Search for the cell housing the specified text and yield its (x, y) center coordinate. 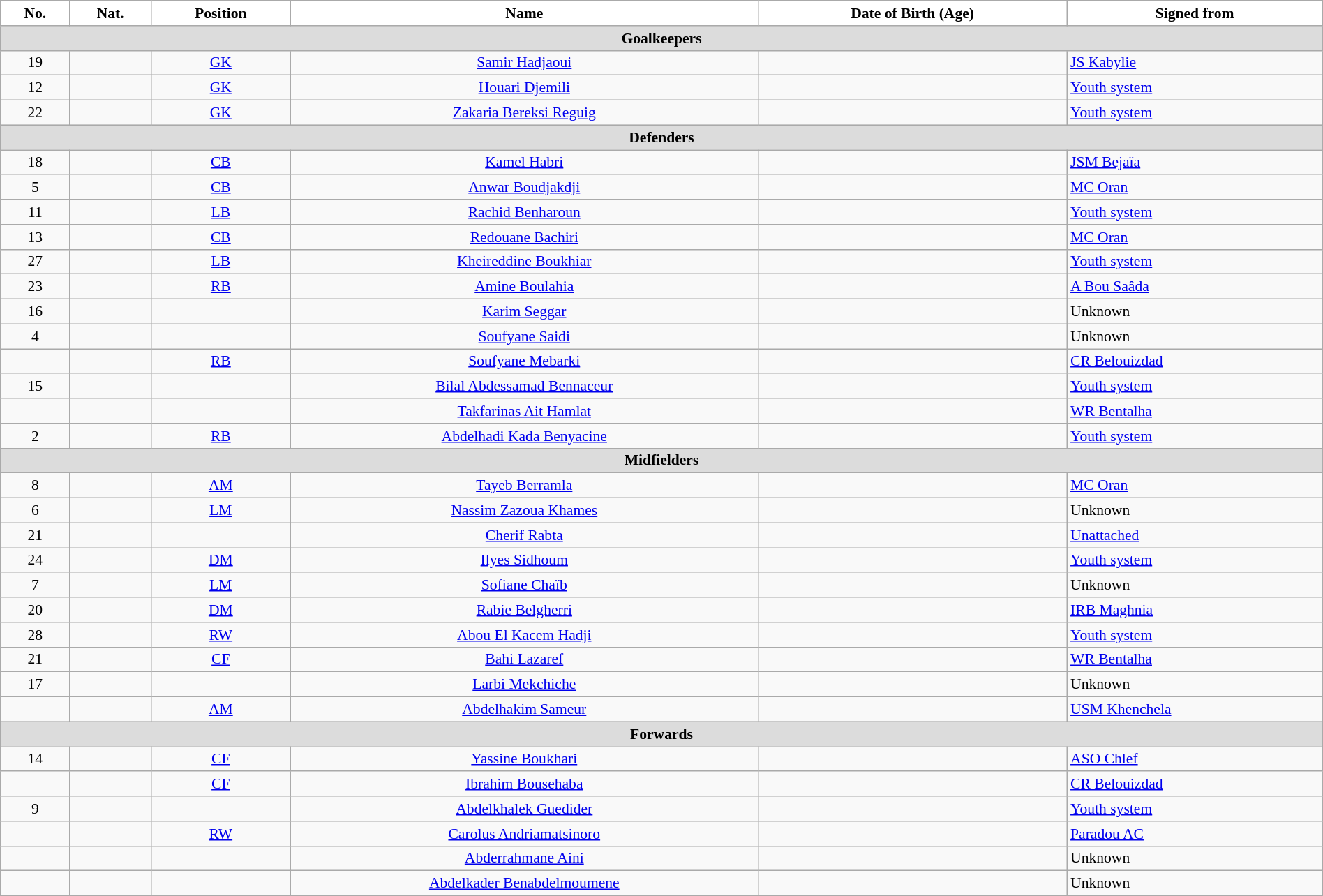
USM Khenchela (1195, 710)
IRB Maghnia (1195, 610)
15 (35, 387)
Forwards (661, 734)
No. (35, 13)
14 (35, 759)
Amine Boulahia (524, 287)
Anwar Boudjakdji (524, 188)
2 (35, 436)
Larbi Mekchiche (524, 685)
Goalkeepers (661, 38)
18 (35, 163)
17 (35, 685)
Bahi Lazaref (524, 659)
Paradou AC (1195, 834)
Signed from (1195, 13)
24 (35, 560)
Yassine Boukhari (524, 759)
16 (35, 312)
9 (35, 809)
Sofiane Chaïb (524, 585)
13 (35, 237)
7 (35, 585)
28 (35, 635)
JS Kabylie (1195, 63)
ASO Chlef (1195, 759)
Soufyane Mebarki (524, 361)
JSM Bejaïa (1195, 163)
Position (221, 13)
22 (35, 113)
Takfarinas Ait Hamlat (524, 411)
12 (35, 88)
Carolus Andriamatsinoro (524, 834)
Name (524, 13)
Abdelhadi Kada Benyacine (524, 436)
Abou El Kacem Hadji (524, 635)
27 (35, 262)
Soufyane Saidi (524, 336)
Cherif Rabta (524, 535)
Unattached (1195, 535)
Bilal Abdessamad Bennaceur (524, 387)
19 (35, 63)
Houari Djemili (524, 88)
Defenders (661, 137)
Abdelkader Benabdelmoumene (524, 883)
Date of Birth (Age) (913, 13)
Kheireddine Boukhiar (524, 262)
Abdelhakim Sameur (524, 710)
Ibrahim Bousehaba (524, 784)
6 (35, 511)
Nat. (110, 13)
Ilyes Sidhoum (524, 560)
Abdelkhalek Guedider (524, 809)
Tayeb Berramla (524, 486)
4 (35, 336)
Samir Hadjaoui (524, 63)
Redouane Bachiri (524, 237)
Karim Seggar (524, 312)
8 (35, 486)
20 (35, 610)
Zakaria Bereksi Reguig (524, 113)
Kamel Habri (524, 163)
5 (35, 188)
Rachid Benharoun (524, 212)
Rabie Belgherri (524, 610)
Abderrahmane Aini (524, 858)
11 (35, 212)
23 (35, 287)
Nassim Zazoua Khames (524, 511)
A Bou Saâda (1195, 287)
Midfielders (661, 461)
